For the text-containing cell, return its midpoint in (X, Y) coordinate format. 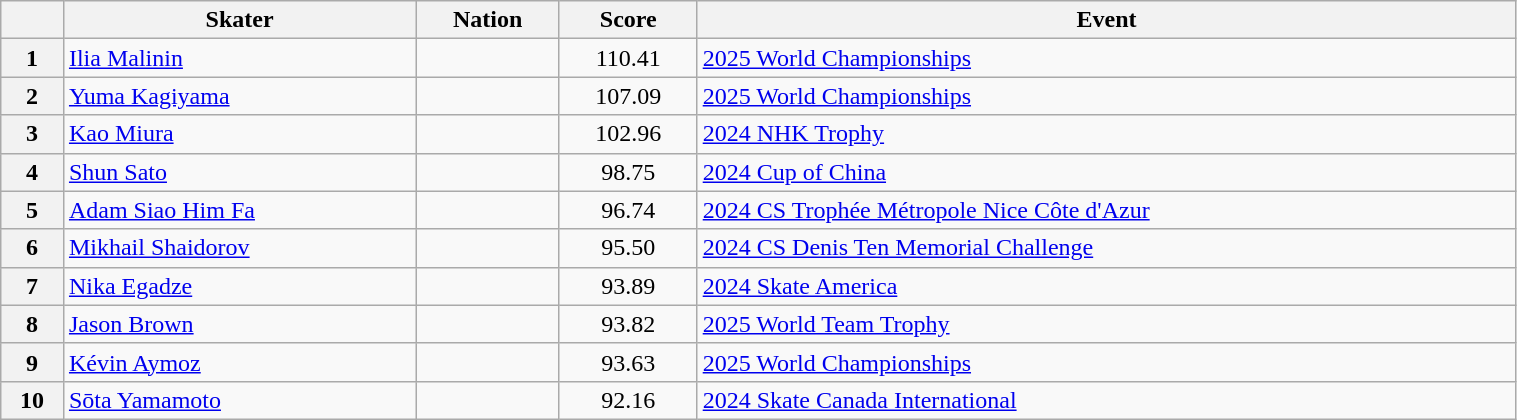
Kévin Aymoz (239, 362)
2024 NHK Trophy (1106, 134)
Ilia Malinin (239, 58)
2024 Skate Canada International (1106, 400)
107.09 (628, 96)
2024 CS Trophée Métropole Nice Côte d'Azur (1106, 210)
2024 Cup of China (1106, 172)
4 (32, 172)
10 (32, 400)
Adam Siao Him Fa (239, 210)
2025 World Team Trophy (1106, 324)
Nation (488, 20)
8 (32, 324)
Sōta Yamamoto (239, 400)
5 (32, 210)
102.96 (628, 134)
98.75 (628, 172)
110.41 (628, 58)
6 (32, 248)
93.89 (628, 286)
Yuma Kagiyama (239, 96)
Kao Miura (239, 134)
95.50 (628, 248)
2 (32, 96)
Shun Sato (239, 172)
9 (32, 362)
3 (32, 134)
7 (32, 286)
Jason Brown (239, 324)
93.63 (628, 362)
92.16 (628, 400)
96.74 (628, 210)
Nika Egadze (239, 286)
93.82 (628, 324)
2024 CS Denis Ten Memorial Challenge (1106, 248)
Skater (239, 20)
Event (1106, 20)
2024 Skate America (1106, 286)
Mikhail Shaidorov (239, 248)
1 (32, 58)
Score (628, 20)
